Locate the cell with the specified text and output its [x, y] center coordinate. 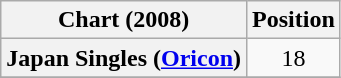
18 [294, 58]
Position [294, 20]
Chart (2008) [124, 20]
Japan Singles (Oricon) [124, 58]
